For the text-containing cell, return its midpoint in (X, Y) coordinate format. 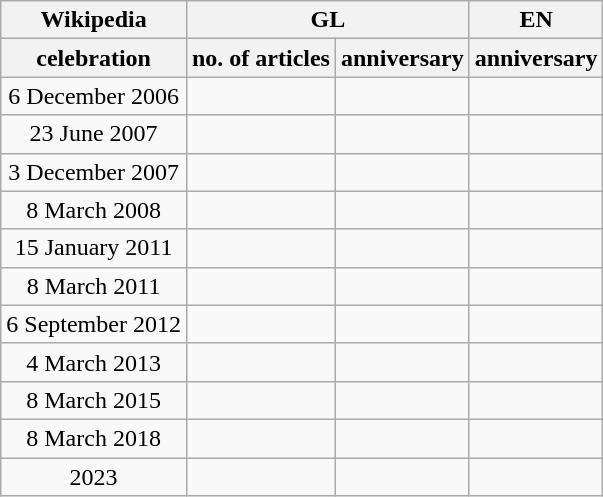
6 September 2012 (94, 324)
EN (536, 20)
2023 (94, 477)
4 March 2013 (94, 362)
8 March 2008 (94, 210)
8 March 2011 (94, 286)
6 December 2006 (94, 96)
celebration (94, 58)
GL (328, 20)
15 January 2011 (94, 248)
8 March 2018 (94, 438)
23 June 2007 (94, 134)
8 March 2015 (94, 400)
no. of articles (260, 58)
Wikipedia (94, 20)
3 December 2007 (94, 172)
